Extract the [X, Y] coordinate from the center of the cell holding the provided text.  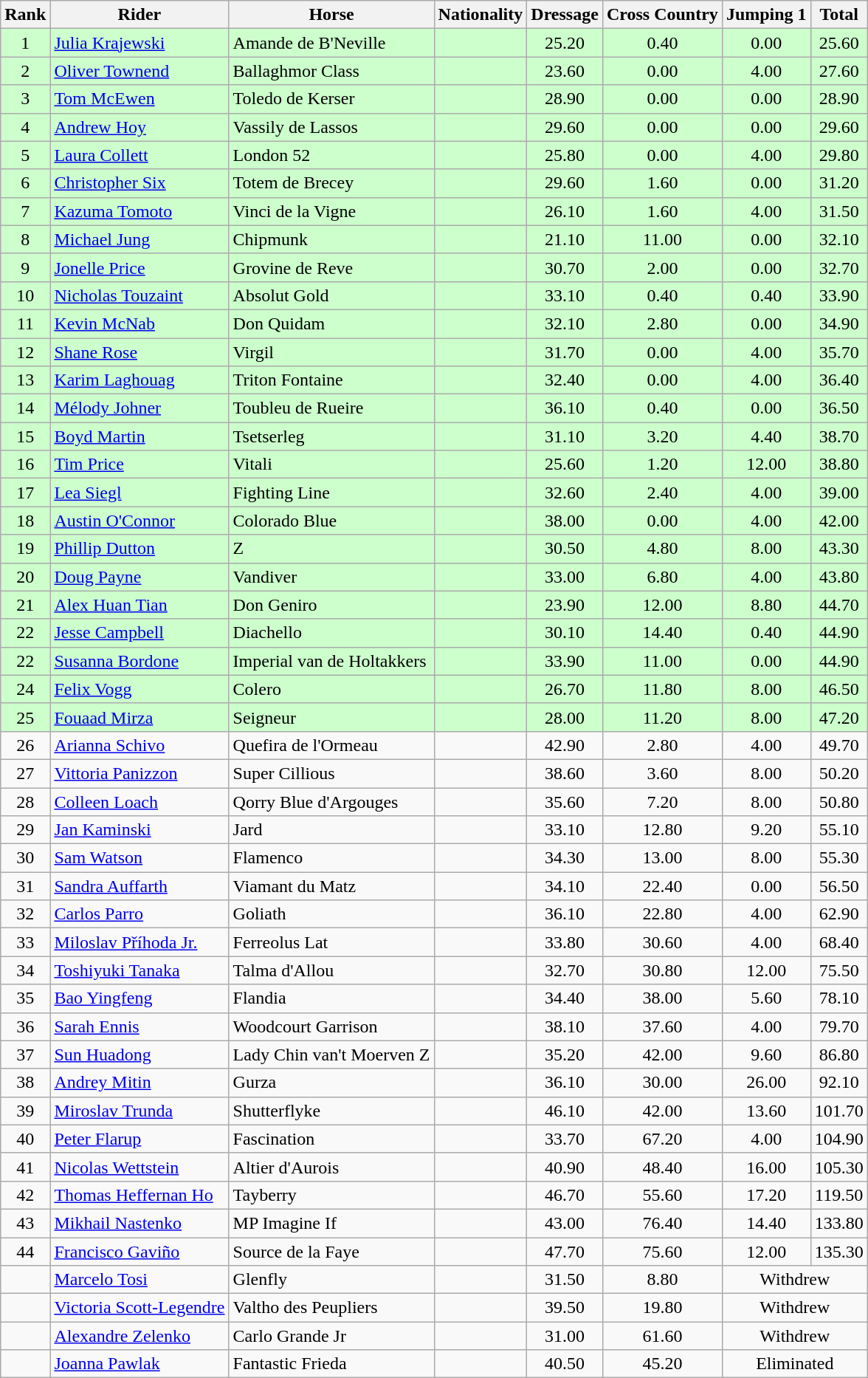
Thomas Heffernan Ho [139, 1195]
Don Quidam [331, 323]
30.00 [662, 1083]
36.50 [838, 408]
Sandra Auffarth [139, 886]
Peter Flarup [139, 1139]
9.60 [766, 1055]
32.60 [565, 493]
Nationality [480, 15]
79.70 [838, 1026]
44 [25, 1252]
15 [25, 436]
Goliath [331, 914]
101.70 [838, 1111]
47.70 [565, 1252]
13.60 [766, 1111]
119.50 [838, 1195]
35.60 [565, 801]
Altier d'Aurois [331, 1167]
Fighting Line [331, 493]
Sam Watson [139, 858]
2.00 [662, 267]
31 [25, 886]
39.00 [838, 493]
1 [25, 43]
Jard [331, 830]
25 [25, 717]
29.80 [838, 155]
Jonelle Price [139, 267]
30 [25, 858]
Nicolas Wettstein [139, 1167]
Kazuma Tomoto [139, 211]
Tom McEwen [139, 99]
Chipmunk [331, 239]
26 [25, 745]
30.80 [662, 970]
68.40 [838, 942]
Miloslav Příhoda Jr. [139, 942]
Mikhail Nastenko [139, 1223]
55.60 [662, 1195]
25.80 [565, 155]
Seigneur [331, 717]
31.10 [565, 436]
Christopher Six [139, 183]
Boyd Martin [139, 436]
34.10 [565, 886]
5.60 [766, 998]
33.80 [565, 942]
2.40 [662, 493]
42 [25, 1195]
MP Imagine If [331, 1223]
Kevin McNab [139, 323]
8 [25, 239]
Sun Huadong [139, 1055]
Eliminated [794, 1364]
Felix Vogg [139, 689]
55.30 [838, 858]
Flamenco [331, 858]
38.70 [838, 436]
Mélody Johner [139, 408]
39 [25, 1111]
47.20 [838, 717]
30.50 [565, 549]
40.50 [565, 1364]
Jumping 1 [766, 15]
133.80 [838, 1223]
Fouaad Mirza [139, 717]
38.60 [565, 773]
18 [25, 521]
Laura Collett [139, 155]
Tsetserleg [331, 436]
6.80 [662, 577]
33 [25, 942]
36.40 [838, 380]
Total [838, 15]
32 [25, 914]
Vandiver [331, 577]
40.90 [565, 1167]
Alexandre Zelenko [139, 1336]
42.90 [565, 745]
Vittoria Panizzon [139, 773]
38.10 [565, 1026]
Quefira de l'Ormeau [331, 745]
3.60 [662, 773]
Toubleu de Rueire [331, 408]
Alex Huan Tian [139, 605]
50.20 [838, 773]
43.80 [838, 577]
Fantastic Frieda [331, 1364]
46.10 [565, 1111]
Carlo Grande Jr [331, 1336]
31.20 [838, 183]
67.20 [662, 1139]
49.70 [838, 745]
43.00 [565, 1223]
Joanna Pawlak [139, 1364]
3 [25, 99]
Karim Laghouag [139, 380]
41 [25, 1167]
Jan Kaminski [139, 830]
27 [25, 773]
Grovine de Reve [331, 267]
Andrew Hoy [139, 127]
37 [25, 1055]
35.70 [838, 352]
7 [25, 211]
75.60 [662, 1252]
4 [25, 127]
Shane Rose [139, 352]
Vinci de la Vigne [331, 211]
9 [25, 267]
62.90 [838, 914]
Viamant du Matz [331, 886]
46.70 [565, 1195]
55.10 [838, 830]
35 [25, 998]
Andrey Mitin [139, 1083]
40 [25, 1139]
61.60 [662, 1336]
39.50 [565, 1308]
4.40 [766, 436]
28.00 [565, 717]
16 [25, 465]
29 [25, 830]
Amande de B'Neville [331, 43]
33.00 [565, 577]
Toshiyuki Tanaka [139, 970]
Super Cillious [331, 773]
21.10 [565, 239]
22.40 [662, 886]
33.70 [565, 1139]
38.80 [838, 465]
4.80 [662, 549]
11.20 [662, 717]
1.20 [662, 465]
Vitali [331, 465]
Glenfly [331, 1280]
Don Geniro [331, 605]
Woodcourt Garrison [331, 1026]
Doug Payne [139, 577]
Austin O'Connor [139, 521]
16.00 [766, 1167]
27.60 [838, 71]
17 [25, 493]
37.60 [662, 1026]
Fascination [331, 1139]
34.90 [838, 323]
34.40 [565, 998]
13.00 [662, 858]
34.30 [565, 858]
13 [25, 380]
19 [25, 549]
Toledo de Kerser [331, 99]
Colorado Blue [331, 521]
Susanna Bordone [139, 661]
Shutterflyke [331, 1111]
Colero [331, 689]
5 [25, 155]
Source de la Faye [331, 1252]
76.40 [662, 1223]
Totem de Brecey [331, 183]
86.80 [838, 1055]
104.90 [838, 1139]
30.10 [565, 633]
Arianna Schivo [139, 745]
35.20 [565, 1055]
Marcelo Tosi [139, 1280]
50.80 [838, 801]
Rider [139, 15]
Lea Siegl [139, 493]
Tayberry [331, 1195]
10 [25, 295]
25.20 [565, 43]
London 52 [331, 155]
43 [25, 1223]
Sarah Ennis [139, 1026]
Imperial van de Holtakkers [331, 661]
135.30 [838, 1252]
Miroslav Trunda [139, 1111]
Valtho des Peupliers [331, 1308]
Michael Jung [139, 239]
30.70 [565, 267]
11.80 [662, 689]
Qorry Blue d'Argouges [331, 801]
Vassily de Lassos [331, 127]
30.60 [662, 942]
Diachello [331, 633]
43.30 [838, 549]
Oliver Townend [139, 71]
9.20 [766, 830]
Lady Chin van't Moerven Z [331, 1055]
26.70 [565, 689]
14 [25, 408]
Nicholas Touzaint [139, 295]
48.40 [662, 1167]
36 [25, 1026]
Tim Price [139, 465]
75.50 [838, 970]
Colleen Loach [139, 801]
26.10 [565, 211]
12 [25, 352]
3.20 [662, 436]
Julia Krajewski [139, 43]
Jesse Campbell [139, 633]
32.40 [565, 380]
34 [25, 970]
78.10 [838, 998]
19.80 [662, 1308]
28 [25, 801]
Francisco Gaviño [139, 1252]
Z [331, 549]
Talma d'Allou [331, 970]
Absolut Gold [331, 295]
44.70 [838, 605]
Ballaghmor Class [331, 71]
7.20 [662, 801]
21 [25, 605]
46.50 [838, 689]
Rank [25, 15]
20 [25, 577]
Victoria Scott-Legendre [139, 1308]
Bao Yingfeng [139, 998]
24 [25, 689]
Virgil [331, 352]
Phillip Dutton [139, 549]
Ferreolus Lat [331, 942]
Carlos Parro [139, 914]
38 [25, 1083]
6 [25, 183]
23.60 [565, 71]
31.70 [565, 352]
23.90 [565, 605]
12.80 [662, 830]
105.30 [838, 1167]
11 [25, 323]
92.10 [838, 1083]
Flandia [331, 998]
Gurza [331, 1083]
Horse [331, 15]
Dressage [565, 15]
22.80 [662, 914]
Cross Country [662, 15]
17.20 [766, 1195]
45.20 [662, 1364]
26.00 [766, 1083]
2 [25, 71]
56.50 [838, 886]
Triton Fontaine [331, 380]
31.00 [565, 1336]
